Search for the cell housing the specified text and yield its (X, Y) center coordinate. 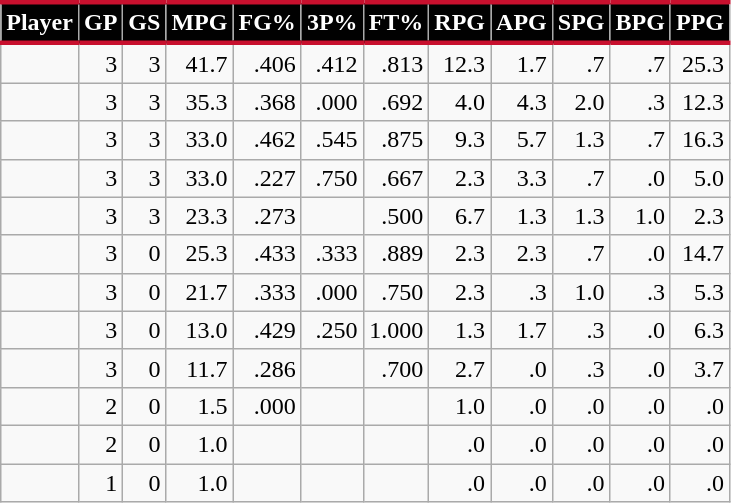
.273 (267, 216)
.227 (267, 178)
23.3 (200, 216)
6.7 (460, 216)
.286 (267, 368)
RPG (460, 22)
2.7 (460, 368)
3.3 (522, 178)
1.000 (396, 330)
3P% (332, 22)
FG% (267, 22)
14.7 (700, 254)
.500 (396, 216)
BPG (640, 22)
1.5 (200, 406)
.462 (267, 140)
3.7 (700, 368)
.545 (332, 140)
9.3 (460, 140)
GS (144, 22)
Player (40, 22)
.368 (267, 102)
2.0 (581, 102)
35.3 (200, 102)
11.7 (200, 368)
.813 (396, 63)
41.7 (200, 63)
PPG (700, 22)
5.3 (700, 292)
.406 (267, 63)
.889 (396, 254)
.667 (396, 178)
.433 (267, 254)
5.0 (700, 178)
.412 (332, 63)
4.0 (460, 102)
GP (100, 22)
.875 (396, 140)
.250 (332, 330)
FT% (396, 22)
16.3 (700, 140)
MPG (200, 22)
13.0 (200, 330)
4.3 (522, 102)
6.3 (700, 330)
1 (100, 483)
.692 (396, 102)
21.7 (200, 292)
SPG (581, 22)
5.7 (522, 140)
.429 (267, 330)
APG (522, 22)
.700 (396, 368)
